Return (X, Y) of the center of cell containing provided text 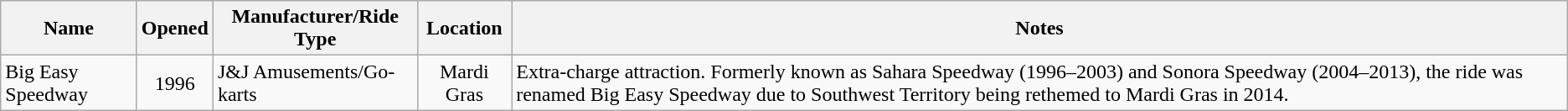
Opened (174, 29)
Big Easy Speedway (69, 82)
Mardi Gras (464, 82)
Notes (1040, 29)
Location (464, 29)
Name (69, 29)
J&J Amusements/Go-karts (315, 82)
1996 (174, 82)
Manufacturer/Ride Type (315, 29)
